Determine the [x, y] coordinate at the center of the cell enclosing the given text.  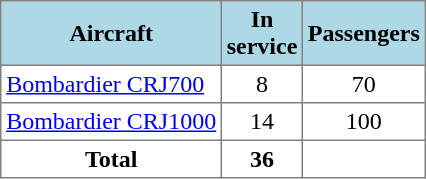
Total [111, 159]
14 [262, 122]
100 [364, 122]
36 [262, 159]
70 [364, 84]
Aircraft [111, 33]
Passengers [364, 33]
In service [262, 33]
Bombardier CRJ1000 [111, 122]
Bombardier CRJ700 [111, 84]
8 [262, 84]
